Capture the cell that displays the provided text and extract its [x, y] central coordinate. 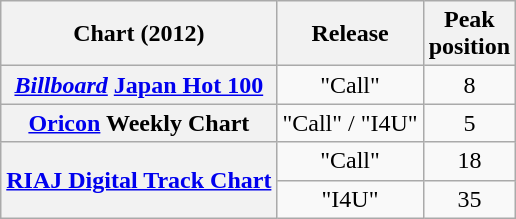
"I4U" [350, 199]
RIAJ Digital Track Chart [139, 180]
8 [469, 85]
18 [469, 161]
Release [350, 34]
5 [469, 123]
Oricon Weekly Chart [139, 123]
"Call" / "I4U" [350, 123]
Peakposition [469, 34]
Billboard Japan Hot 100 [139, 85]
35 [469, 199]
Chart (2012) [139, 34]
